For the text-containing cell, return its midpoint in [x, y] coordinate format. 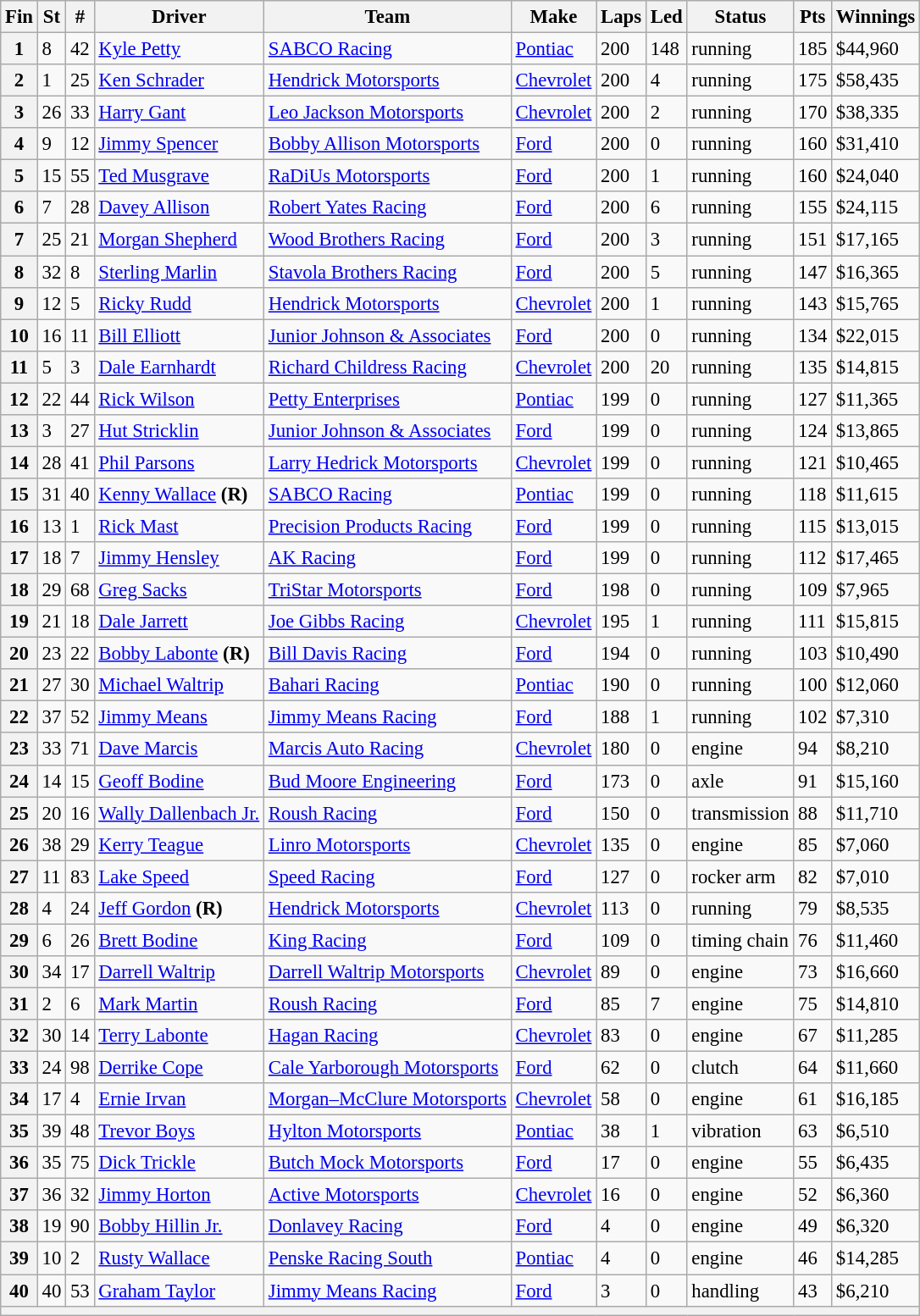
Stavola Brothers Racing [387, 272]
61 [813, 1099]
Ted Musgrave [179, 176]
$22,015 [876, 335]
vibration [740, 1131]
$11,460 [876, 940]
195 [622, 622]
$16,365 [876, 272]
$14,810 [876, 1004]
49 [813, 1227]
Bahari Racing [387, 685]
Petty Enterprises [387, 399]
42 [80, 49]
King Racing [387, 940]
$7,060 [876, 844]
$16,660 [876, 972]
89 [622, 972]
150 [622, 813]
64 [813, 1068]
Kenny Wallace (R) [179, 495]
$13,865 [876, 431]
111 [813, 622]
Fin [19, 17]
$10,465 [876, 462]
$44,960 [876, 49]
143 [813, 303]
axle [740, 781]
$31,410 [876, 144]
44 [80, 399]
Jimmy Hensley [179, 558]
transmission [740, 813]
Joe Gibbs Racing [387, 622]
$6,320 [876, 1227]
Richard Childress Racing [387, 367]
115 [813, 526]
Jimmy Spencer [179, 144]
121 [813, 462]
76 [813, 940]
Hut Stricklin [179, 431]
Bobby Hillin Jr. [179, 1227]
Marcis Auto Racing [387, 749]
$38,335 [876, 113]
112 [813, 558]
Bobby Allison Motorsports [387, 144]
118 [813, 495]
Derrike Cope [179, 1068]
Laps [622, 17]
124 [813, 431]
Davey Allison [179, 207]
$10,490 [876, 654]
$15,765 [876, 303]
Hylton Motorsports [387, 1131]
Make [553, 17]
TriStar Motorsports [387, 590]
198 [622, 590]
$7,010 [876, 876]
$8,210 [876, 749]
Brett Bodine [179, 940]
Leo Jackson Motorsports [387, 113]
Jeff Gordon (R) [179, 909]
Bobby Labonte (R) [179, 654]
63 [813, 1131]
RaDiUs Motorsports [387, 176]
185 [813, 49]
Ricky Rudd [179, 303]
Rick Mast [179, 526]
Rick Wilson [179, 399]
$11,285 [876, 1036]
Phil Parsons [179, 462]
Kyle Petty [179, 49]
Ken Schrader [179, 80]
94 [813, 749]
151 [813, 240]
82 [813, 876]
$7,310 [876, 717]
113 [622, 909]
$17,465 [876, 558]
$6,210 [876, 1291]
$6,510 [876, 1131]
173 [622, 781]
Jimmy Horton [179, 1195]
$14,815 [876, 367]
$13,015 [876, 526]
Active Motorsports [387, 1195]
$6,435 [876, 1163]
Hagan Racing [387, 1036]
190 [622, 685]
Bud Moore Engineering [387, 781]
$16,185 [876, 1099]
Linro Motorsports [387, 844]
180 [622, 749]
$24,115 [876, 207]
175 [813, 80]
Team [387, 17]
Sterling Marlin [179, 272]
$15,815 [876, 622]
148 [666, 49]
$24,040 [876, 176]
58 [622, 1099]
Wood Brothers Racing [387, 240]
Morgan Shepherd [179, 240]
155 [813, 207]
Driver [179, 17]
handling [740, 1291]
$58,435 [876, 80]
$12,060 [876, 685]
Bill Davis Racing [387, 654]
$15,160 [876, 781]
100 [813, 685]
St [51, 17]
Robert Yates Racing [387, 207]
Terry Labonte [179, 1036]
Trevor Boys [179, 1131]
79 [813, 909]
Michael Waltrip [179, 685]
68 [80, 590]
62 [622, 1068]
$11,710 [876, 813]
Led [666, 17]
91 [813, 781]
Wally Dallenbach Jr. [179, 813]
71 [80, 749]
98 [80, 1068]
Lake Speed [179, 876]
103 [813, 654]
$6,360 [876, 1195]
Donlavey Racing [387, 1227]
Penske Racing South [387, 1258]
Ernie Irvan [179, 1099]
# [80, 17]
Speed Racing [387, 876]
Winnings [876, 17]
Greg Sacks [179, 590]
188 [622, 717]
73 [813, 972]
$11,615 [876, 495]
Graham Taylor [179, 1291]
53 [80, 1291]
90 [80, 1227]
Dave Marcis [179, 749]
46 [813, 1258]
41 [80, 462]
$7,965 [876, 590]
147 [813, 272]
102 [813, 717]
Dale Earnhardt [179, 367]
clutch [740, 1068]
Mark Martin [179, 1004]
Geoff Bodine [179, 781]
Pts [813, 17]
Rusty Wallace [179, 1258]
Harry Gant [179, 113]
170 [813, 113]
Butch Mock Motorsports [387, 1163]
AK Racing [387, 558]
67 [813, 1036]
Cale Yarborough Motorsports [387, 1068]
134 [813, 335]
timing chain [740, 940]
Darrell Waltrip [179, 972]
Status [740, 17]
Morgan–McClure Motorsports [387, 1099]
Darrell Waltrip Motorsports [387, 972]
rocker arm [740, 876]
$17,165 [876, 240]
Dick Trickle [179, 1163]
Kerry Teague [179, 844]
Precision Products Racing [387, 526]
Jimmy Means [179, 717]
Bill Elliott [179, 335]
$11,365 [876, 399]
88 [813, 813]
Dale Jarrett [179, 622]
Larry Hedrick Motorsports [387, 462]
$14,285 [876, 1258]
$11,660 [876, 1068]
194 [622, 654]
43 [813, 1291]
$8,535 [876, 909]
48 [80, 1131]
